Detect which cell encompasses the target text, then output its [X, Y] center coordinate. 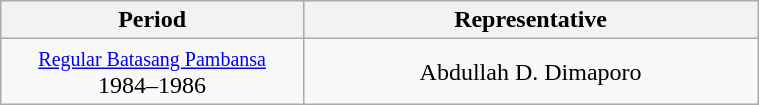
Regular Batasang Pambansa1984–1986 [152, 72]
Abdullah D. Dimaporo [530, 72]
Period [152, 20]
Representative [530, 20]
